Search for the cell housing the specified text and yield its [x, y] center coordinate. 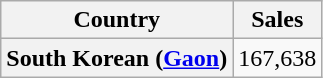
167,638 [278, 58]
South Korean (Gaon) [117, 58]
Country [117, 20]
Sales [278, 20]
